Locate the cell with the specified text and output its [X, Y] center coordinate. 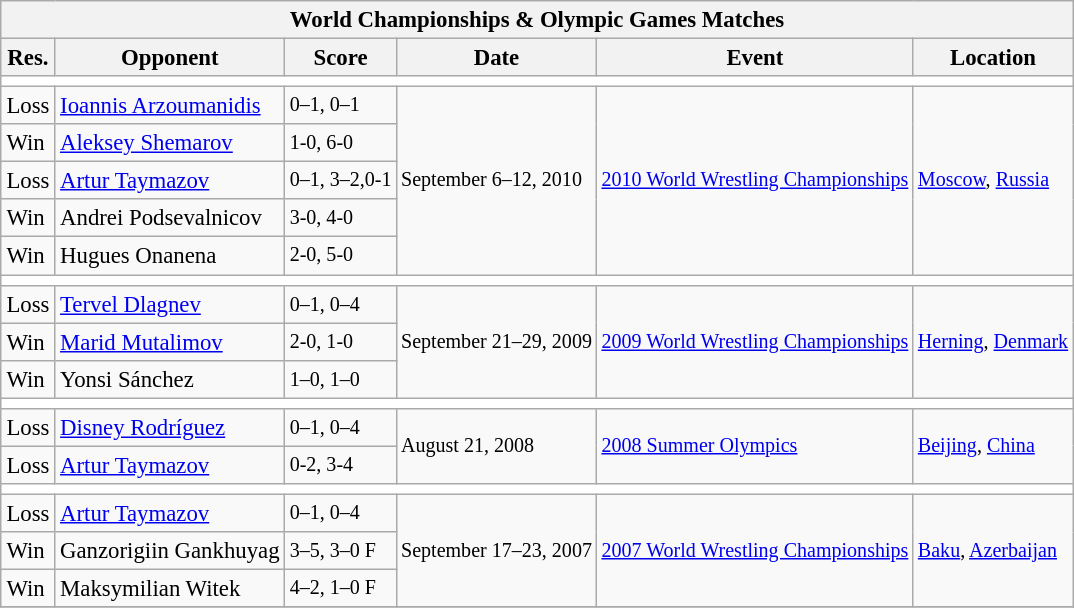
2008 Summer Olympics [755, 446]
August 21, 2008 [496, 446]
2007 World Wrestling Championships [755, 550]
2-0, 5-0 [340, 256]
Yonsi Sánchez [170, 379]
World Championships & Olympic Games Matches [537, 20]
Tervel Dlagnev [170, 304]
Aleksey Shemarov [170, 143]
0–1, 0–1 [340, 106]
Event [755, 57]
Location [993, 57]
2-0, 1-0 [340, 342]
3-0, 4-0 [340, 218]
Andrei Podsevalnicov [170, 218]
Opponent [170, 57]
Res. [28, 57]
Date [496, 57]
Herning, Denmark [993, 342]
Hugues Onanena [170, 256]
Ioannis Arzoumanidis [170, 106]
1-0, 6-0 [340, 143]
0–1, 3–2,0-1 [340, 181]
Disney Rodríguez [170, 427]
0-2, 3-4 [340, 465]
Marid Mutalimov [170, 342]
September 6–12, 2010 [496, 181]
2009 World Wrestling Championships [755, 342]
September 21–29, 2009 [496, 342]
2010 World Wrestling Championships [755, 181]
Beijing, China [993, 446]
Baku, Azerbaijan [993, 550]
Score [340, 57]
4–2, 1–0 F [340, 588]
3–5, 3–0 F [340, 551]
Maksymilian Witek [170, 588]
Moscow, Russia [993, 181]
Ganzorigiin Gankhuyag [170, 551]
1–0, 1–0 [340, 379]
September 17–23, 2007 [496, 550]
